Return the [x, y] coordinate for the center point of the cell that contains the specified text.  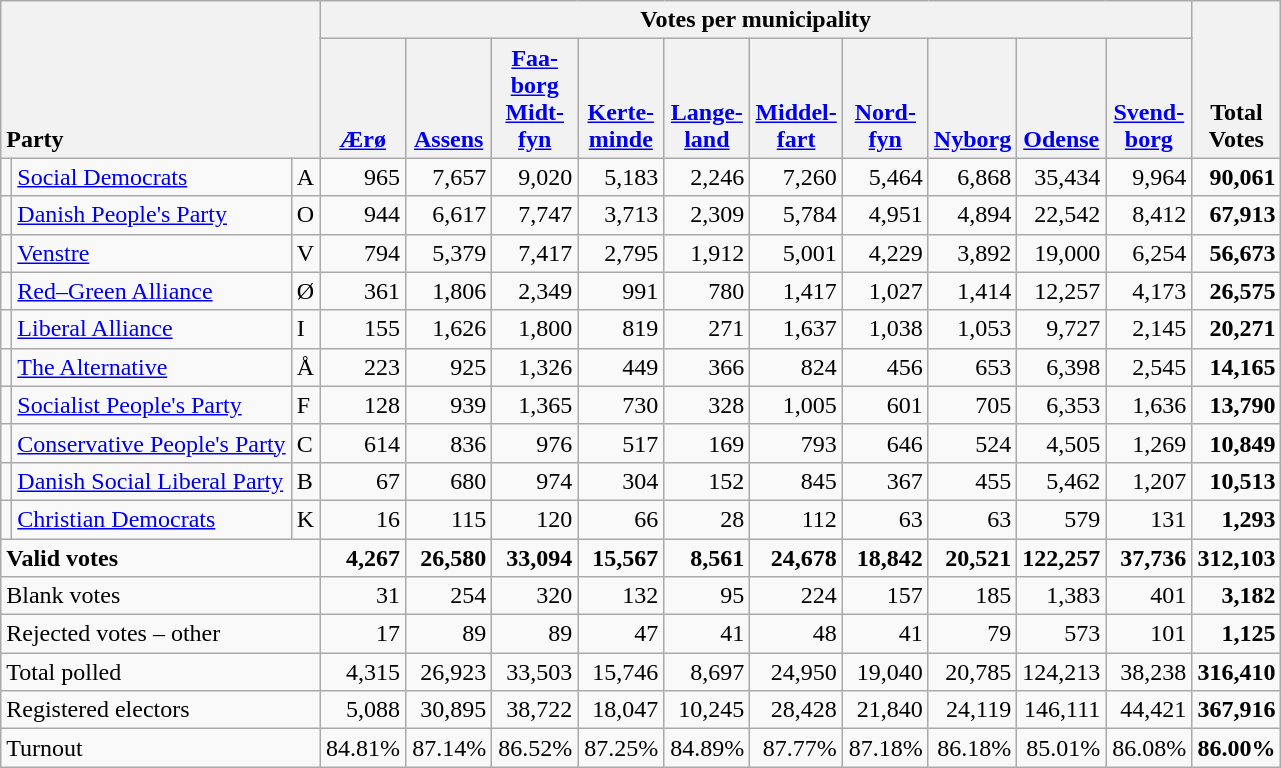
Odense [1062, 98]
316,410 [1236, 672]
67,913 [1236, 215]
12,257 [1062, 291]
157 [885, 596]
320 [535, 596]
146,111 [1062, 710]
86.08% [1149, 748]
24,950 [796, 672]
8,561 [707, 557]
Danish People's Party [152, 215]
449 [621, 367]
1,912 [707, 253]
Total polled [160, 672]
367,916 [1236, 710]
5,001 [796, 253]
2,349 [535, 291]
Nord- fyn [885, 98]
15,746 [621, 672]
1,027 [885, 291]
Votes per municipality [756, 20]
87.77% [796, 748]
10,513 [1236, 481]
Registered electors [160, 710]
5,088 [363, 710]
87.18% [885, 748]
8,412 [1149, 215]
4,315 [363, 672]
Total Votes [1236, 80]
Svend- borg [1149, 98]
26,923 [449, 672]
361 [363, 291]
37,736 [1149, 557]
455 [972, 481]
524 [972, 443]
17 [363, 634]
84.89% [707, 748]
271 [707, 329]
367 [885, 481]
Venstre [152, 253]
1,806 [449, 291]
366 [707, 367]
Red–Green Alliance [152, 291]
87.14% [449, 748]
614 [363, 443]
86.52% [535, 748]
Ærø [363, 98]
14,165 [1236, 367]
O [305, 215]
4,267 [363, 557]
122,257 [1062, 557]
155 [363, 329]
47 [621, 634]
24,678 [796, 557]
1,636 [1149, 405]
7,747 [535, 215]
1,038 [885, 329]
131 [1149, 519]
Conservative People's Party [152, 443]
579 [1062, 519]
C [305, 443]
1,053 [972, 329]
Christian Democrats [152, 519]
5,462 [1062, 481]
680 [449, 481]
2,145 [1149, 329]
Social Democrats [152, 177]
F [305, 405]
31 [363, 596]
48 [796, 634]
5,183 [621, 177]
87.25% [621, 748]
79 [972, 634]
Kerte- minde [621, 98]
6,353 [1062, 405]
10,849 [1236, 443]
112 [796, 519]
33,094 [535, 557]
Assens [449, 98]
5,784 [796, 215]
845 [796, 481]
1,293 [1236, 519]
974 [535, 481]
9,020 [535, 177]
6,254 [1149, 253]
86.18% [972, 748]
120 [535, 519]
1,207 [1149, 481]
3,182 [1236, 596]
Middel- fart [796, 98]
456 [885, 367]
1,626 [449, 329]
132 [621, 596]
730 [621, 405]
20,521 [972, 557]
8,697 [707, 672]
B [305, 481]
16 [363, 519]
Rejected votes – other [160, 634]
4,229 [885, 253]
18,842 [885, 557]
2,309 [707, 215]
19,040 [885, 672]
224 [796, 596]
35,434 [1062, 177]
Socialist People's Party [152, 405]
223 [363, 367]
991 [621, 291]
9,964 [1149, 177]
38,722 [535, 710]
20,785 [972, 672]
1,800 [535, 329]
V [305, 253]
6,868 [972, 177]
6,617 [449, 215]
1,383 [1062, 596]
573 [1062, 634]
185 [972, 596]
794 [363, 253]
646 [885, 443]
Lange- land [707, 98]
1,005 [796, 405]
115 [449, 519]
836 [449, 443]
124,213 [1062, 672]
13,790 [1236, 405]
38,238 [1149, 672]
56,673 [1236, 253]
4,173 [1149, 291]
Liberal Alliance [152, 329]
67 [363, 481]
1,326 [535, 367]
1,125 [1236, 634]
1,269 [1149, 443]
10,245 [707, 710]
101 [1149, 634]
2,246 [707, 177]
Valid votes [160, 557]
Å [305, 367]
A [305, 177]
3,892 [972, 253]
Party [160, 80]
Blank votes [160, 596]
653 [972, 367]
925 [449, 367]
20,271 [1236, 329]
312,103 [1236, 557]
517 [621, 443]
7,260 [796, 177]
15,567 [621, 557]
66 [621, 519]
Danish Social Liberal Party [152, 481]
33,503 [535, 672]
K [305, 519]
19,000 [1062, 253]
128 [363, 405]
793 [796, 443]
26,575 [1236, 291]
7,657 [449, 177]
169 [707, 443]
944 [363, 215]
5,379 [449, 253]
2,795 [621, 253]
85.01% [1062, 748]
Ø [305, 291]
Nyborg [972, 98]
1,414 [972, 291]
28,428 [796, 710]
84.81% [363, 748]
4,894 [972, 215]
304 [621, 481]
The Alternative [152, 367]
9,727 [1062, 329]
2,545 [1149, 367]
21,840 [885, 710]
I [305, 329]
6,398 [1062, 367]
5,464 [885, 177]
780 [707, 291]
18,047 [621, 710]
90,061 [1236, 177]
22,542 [1062, 215]
601 [885, 405]
95 [707, 596]
Turnout [160, 748]
152 [707, 481]
824 [796, 367]
401 [1149, 596]
30,895 [449, 710]
7,417 [535, 253]
254 [449, 596]
1,637 [796, 329]
24,119 [972, 710]
26,580 [449, 557]
705 [972, 405]
4,951 [885, 215]
819 [621, 329]
976 [535, 443]
965 [363, 177]
1,365 [535, 405]
1,417 [796, 291]
939 [449, 405]
328 [707, 405]
Faa- borg Midt- fyn [535, 98]
86.00% [1236, 748]
28 [707, 519]
4,505 [1062, 443]
44,421 [1149, 710]
3,713 [621, 215]
